Capture the cell that displays the provided text and extract its (x, y) central coordinate. 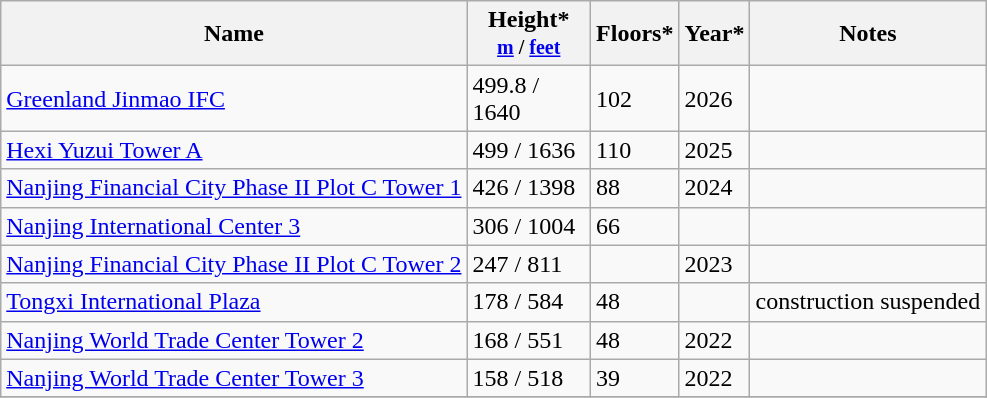
110 (635, 150)
Hexi Yuzui Tower A (234, 150)
88 (635, 188)
2025 (714, 150)
Nanjing Financial City Phase II Plot C Tower 2 (234, 264)
168 / 551 (529, 340)
Nanjing World Trade Center Tower 2 (234, 340)
247 / 811 (529, 264)
Name (234, 34)
Nanjing International Center 3 (234, 226)
Notes (868, 34)
Greenland Jinmao IFC (234, 98)
Year* (714, 34)
499.8 / 1640 (529, 98)
2026 (714, 98)
66 (635, 226)
499 / 1636 (529, 150)
39 (635, 378)
Nanjing World Trade Center Tower 3 (234, 378)
158 / 518 (529, 378)
426 / 1398 (529, 188)
construction suspended (868, 302)
2023 (714, 264)
178 / 584 (529, 302)
2024 (714, 188)
Floors* (635, 34)
Height*m / feet (529, 34)
Tongxi International Plaza (234, 302)
Nanjing Financial City Phase II Plot C Tower 1 (234, 188)
306 / 1004 (529, 226)
102 (635, 98)
